Identify which cell holds the provided text, then report its (X, Y) central coordinate. 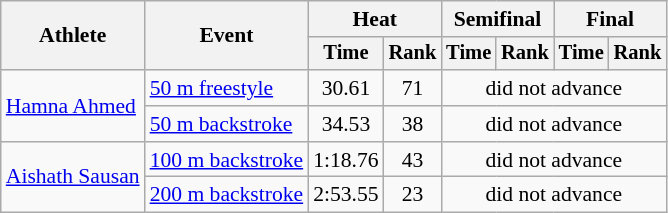
43 (413, 160)
30.61 (346, 88)
23 (413, 195)
200 m backstroke (227, 195)
Hamna Ahmed (73, 106)
38 (413, 124)
Event (227, 36)
34.53 (346, 124)
Heat (374, 19)
Aishath Sausan (73, 178)
1:18.76 (346, 160)
Athlete (73, 36)
100 m backstroke (227, 160)
50 m backstroke (227, 124)
2:53.55 (346, 195)
50 m freestyle (227, 88)
Semifinal (497, 19)
71 (413, 88)
Final (610, 19)
